Determine the (x, y) coordinate at the center of the cell enclosing the given text.  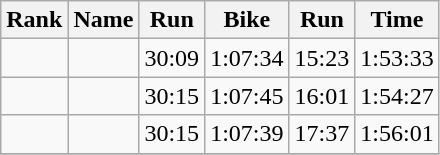
Rank (34, 20)
1:07:39 (247, 134)
1:07:45 (247, 96)
17:37 (322, 134)
15:23 (322, 58)
1:54:27 (397, 96)
30:09 (172, 58)
1:07:34 (247, 58)
Name (104, 20)
16:01 (322, 96)
1:53:33 (397, 58)
Bike (247, 20)
1:56:01 (397, 134)
Time (397, 20)
